Find where the given text appears and provide that cell's center as [x, y] coordinate. 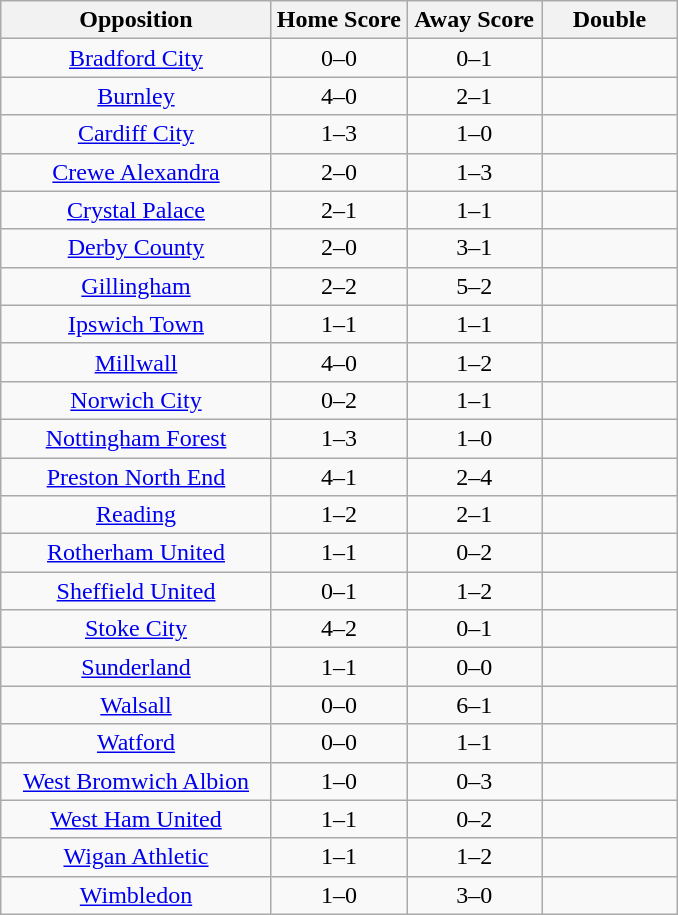
West Bromwich Albion [136, 781]
5–2 [474, 286]
Sunderland [136, 667]
Ipswich Town [136, 324]
Millwall [136, 362]
Wigan Athletic [136, 857]
0–3 [474, 781]
Sheffield United [136, 591]
Away Score [474, 20]
2–4 [474, 477]
Wimbledon [136, 895]
Reading [136, 515]
Rotherham United [136, 553]
Home Score [338, 20]
4–2 [338, 629]
Preston North End [136, 477]
Crewe Alexandra [136, 172]
West Ham United [136, 819]
4–1 [338, 477]
2–2 [338, 286]
Derby County [136, 248]
Cardiff City [136, 134]
3–0 [474, 895]
Nottingham Forest [136, 438]
Opposition [136, 20]
Gillingham [136, 286]
Walsall [136, 705]
Double [610, 20]
6–1 [474, 705]
Norwich City [136, 400]
Crystal Palace [136, 210]
Watford [136, 743]
Stoke City [136, 629]
Burnley [136, 96]
Bradford City [136, 58]
3–1 [474, 248]
